Identify which cell holds the provided text, then report its [X, Y] central coordinate. 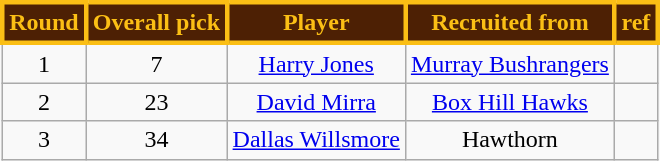
1 [44, 63]
Box Hill Hawks [510, 102]
Dallas Willsmore [316, 140]
Harry Jones [316, 63]
Round [44, 22]
7 [156, 63]
Overall pick [156, 22]
Murray Bushrangers [510, 63]
Hawthorn [510, 140]
Recruited from [510, 22]
3 [44, 140]
David Mirra [316, 102]
2 [44, 102]
ref [636, 22]
Player [316, 22]
23 [156, 102]
34 [156, 140]
